Detect which cell encompasses the target text, then output its [X, Y] center coordinate. 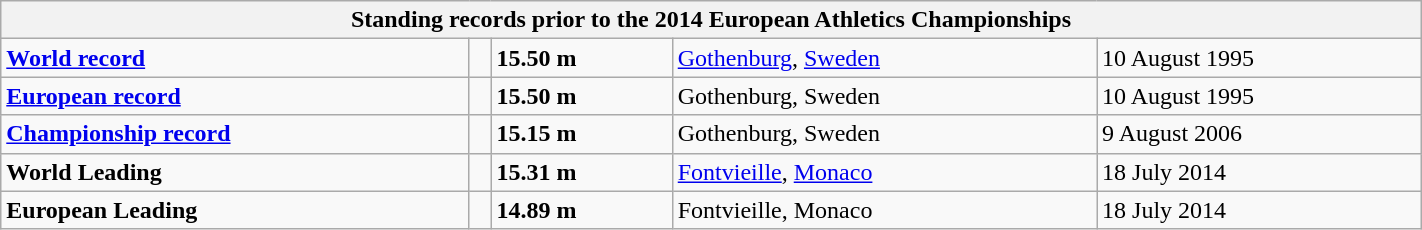
15.15 m [582, 134]
Standing records prior to the 2014 European Athletics Championships [711, 20]
World Leading [235, 172]
World record [235, 58]
9 August 2006 [1260, 134]
European record [235, 96]
15.31 m [582, 172]
14.89 m [582, 210]
European Leading [235, 210]
Championship record [235, 134]
